Detect which cell encompasses the target text, then output its [X, Y] center coordinate. 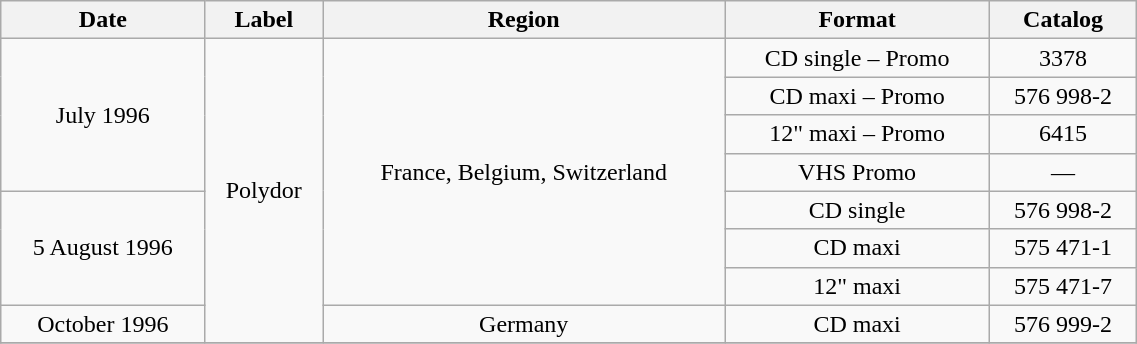
CD single [858, 210]
576 999-2 [1062, 324]
Format [858, 20]
Germany [524, 324]
Polydor [264, 191]
575 471-7 [1062, 286]
Catalog [1062, 20]
— [1062, 172]
Date [103, 20]
12" maxi [858, 286]
6415 [1062, 134]
CD maxi – Promo [858, 96]
3378 [1062, 58]
July 1996 [103, 115]
575 471-1 [1062, 248]
October 1996 [103, 324]
5 August 1996 [103, 248]
CD single – Promo [858, 58]
VHS Promo [858, 172]
Label [264, 20]
12" maxi – Promo [858, 134]
France, Belgium, Switzerland [524, 172]
Region [524, 20]
